Detect which cell encompasses the target text, then output its [x, y] center coordinate. 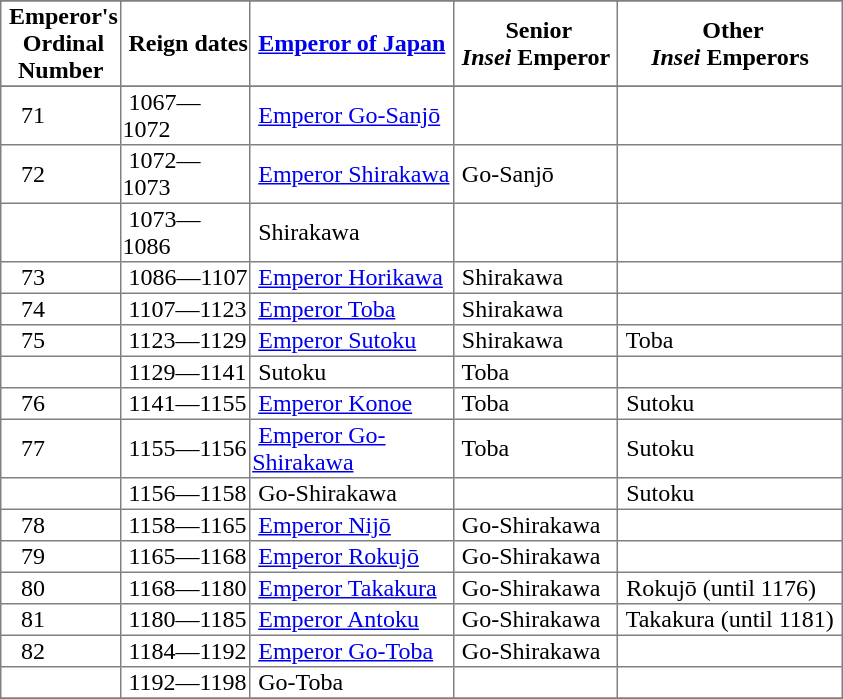
Go-Toba [352, 683]
81 [60, 620]
80 [60, 588]
73 [60, 278]
Other Insei Emperors [730, 44]
75 [60, 341]
1107—1123 [185, 309]
Rokujō (until 1176) [730, 588]
Emperor Go-Shirakawa [352, 448]
Emperor Go-Toba [352, 651]
Emperor Horikawa [352, 278]
1180—1185 [185, 620]
79 [60, 557]
77 [60, 448]
1165—1168 [185, 557]
Senior Insei Emperor [536, 44]
1129—1141 [185, 372]
71 [60, 115]
Emperor Go-Sanjō [352, 115]
1141—1155 [185, 404]
1067—1072 [185, 115]
Emperor Shirakawa [352, 174]
1192—1198 [185, 683]
Emperor Antoku [352, 620]
Emperor Nijō [352, 525]
78 [60, 525]
74 [60, 309]
Emperor of Japan [352, 44]
1168—1180 [185, 588]
Emperor Sutoku [352, 341]
1072—1073 [185, 174]
Emperor Takakura [352, 588]
1184—1192 [185, 651]
Go-Sanjō [536, 174]
1158—1165 [185, 525]
1073—1086 [185, 232]
Emperor Toba [352, 309]
1123—1129 [185, 341]
76 [60, 404]
Takakura (until 1181) [730, 620]
72 [60, 174]
1086—1107 [185, 278]
Reign dates [185, 44]
Emperor Rokujō [352, 557]
1156—1158 [185, 494]
82 [60, 651]
Emperor's Ordinal Number [60, 44]
Emperor Konoe [352, 404]
1155—1156 [185, 448]
